Extract the (x, y) coordinate from the center of the cell holding the provided text.  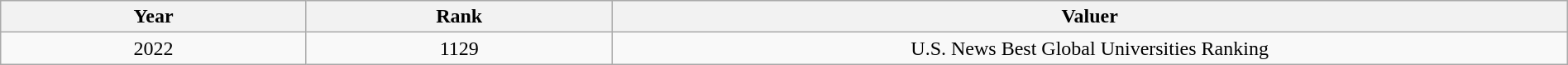
Year (154, 17)
Valuer (1090, 17)
1129 (459, 48)
2022 (154, 48)
U.S. News Best Global Universities Ranking (1090, 48)
Rank (459, 17)
